Provide the [X, Y] coordinate of the cell's center where the given text is located.  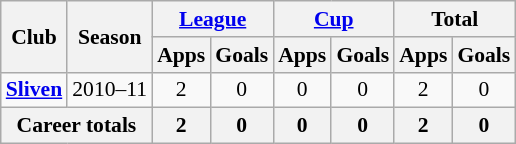
Season [110, 36]
Career totals [76, 126]
League [212, 19]
Club [34, 36]
Total [454, 19]
Cup [334, 19]
2010–11 [110, 90]
Sliven [34, 90]
